Scan for the cell matching the given text and deliver its [X, Y] coordinate at center. 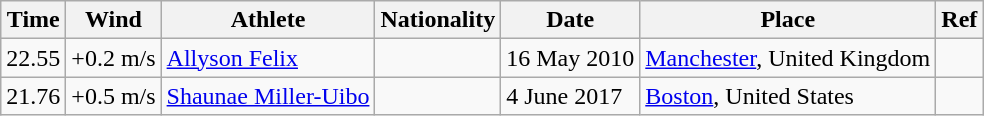
Boston, United States [788, 96]
16 May 2010 [570, 58]
Nationality [438, 20]
22.55 [34, 58]
4 June 2017 [570, 96]
Date [570, 20]
Place [788, 20]
Shaunae Miller-Uibo [268, 96]
Athlete [268, 20]
21.76 [34, 96]
Ref [960, 20]
Wind [114, 20]
Manchester, United Kingdom [788, 58]
Time [34, 20]
+0.2 m/s [114, 58]
+0.5 m/s [114, 96]
Allyson Felix [268, 58]
